Output the [x, y] coordinate of the center of the cell containing the given text.  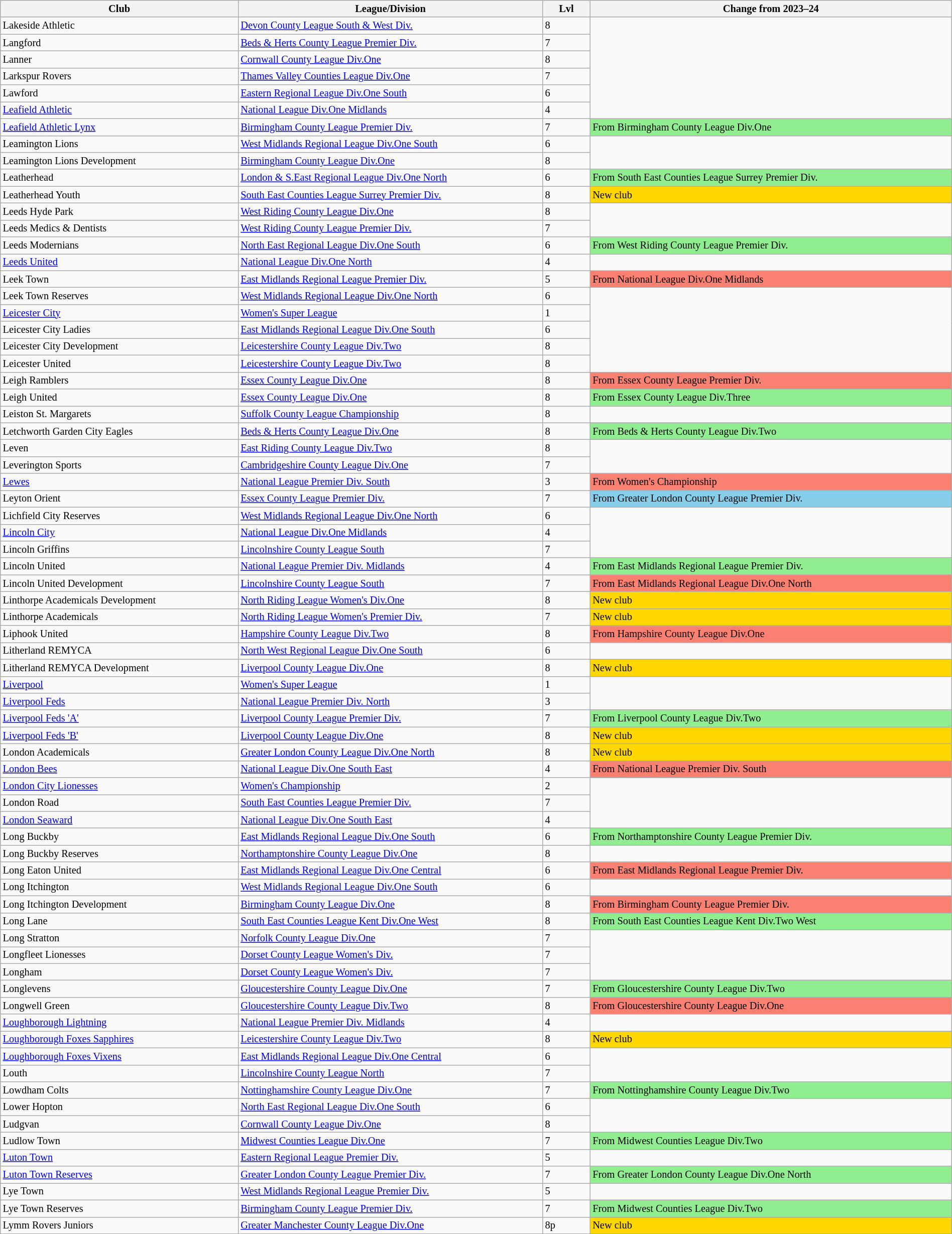
London City Lionesses [120, 786]
Eastern Regional League Premier Div. [390, 1158]
Leigh United [120, 397]
North West Regional League Div.One South [390, 651]
From Greater London County League Div.One North [771, 1175]
Essex County League Premier Div. [390, 499]
West Midlands Regional League Premier Div. [390, 1191]
Suffolk County League Championship [390, 414]
From East Midlands Regional League Div.One North [771, 583]
West Riding County League Div.One [390, 211]
League/Division [390, 9]
Lincoln United Development [120, 583]
From Beds & Herts County League Div.Two [771, 431]
London Academicals [120, 752]
Leamington Lions [120, 144]
Long Eaton United [120, 871]
Linthorpe Academicals Development [120, 600]
Long Stratton [120, 938]
North Riding League Women's Div.One [390, 600]
From Northamptonshire County League Premier Div. [771, 837]
Leigh Ramblers [120, 381]
Long Itchington Development [120, 904]
Loughborough Foxes Vixens [120, 1056]
London Seaward [120, 820]
Loughborough Lightning [120, 1023]
Long Buckby [120, 837]
Leicester United [120, 363]
Lower Hopton [120, 1107]
West Riding County League Premier Div. [390, 228]
Loughborough Foxes Sapphires [120, 1039]
Litherland REMYCA [120, 651]
Leicester City [120, 313]
Lymm Rovers Juniors [120, 1225]
Lye Town Reserves [120, 1208]
South East Counties League Surrey Premier Div. [390, 195]
London Road [120, 803]
Longham [120, 972]
From National League Div.One Midlands [771, 279]
Leek Town [120, 279]
Change from 2023–24 [771, 9]
Nottinghamshire County League Div.One [390, 1090]
Leeds Hyde Park [120, 211]
Lanner [120, 59]
Hampshire County League Div.Two [390, 634]
Letchworth Garden City Eagles [120, 431]
Liverpool County League Premier Div. [390, 718]
Thames Valley Counties League Div.One [390, 76]
Longwell Green [120, 1006]
South East Counties League Premier Div. [390, 803]
Greater London County League Premier Div. [390, 1175]
Leeds Modernians [120, 245]
Leiston St. Margarets [120, 414]
From Gloucestershire County League Div.One [771, 1006]
From National League Premier Div. South [771, 769]
Greater Manchester County League Div.One [390, 1225]
Liverpool [120, 685]
Leafield Athletic [120, 110]
From Birmingham County League Premier Div. [771, 904]
Langford [120, 43]
Cambridgeshire County League Div.One [390, 465]
From Women's Championship [771, 482]
8p [566, 1225]
Eastern Regional League Div.One South [390, 93]
London & S.East Regional League Div.One North [390, 178]
Lewes [120, 482]
Lakeside Athletic [120, 26]
From Essex County League Div.Three [771, 397]
Liverpool Feds 'A' [120, 718]
Leek Town Reserves [120, 296]
East Riding County League Div.Two [390, 448]
National League Premier Div. South [390, 482]
National League Div.One North [390, 262]
Gloucestershire County League Div.Two [390, 1006]
Ludgvan [120, 1124]
Leatherhead Youth [120, 195]
Liphook United [120, 634]
Lvl [566, 9]
Liverpool Feds 'B' [120, 735]
From Hampshire County League Div.One [771, 634]
Leyton Orient [120, 499]
Long Lane [120, 921]
Lincolnshire County League North [390, 1073]
2 [566, 786]
Liverpool Feds [120, 701]
Club [120, 9]
Lowdham Colts [120, 1090]
Gloucestershire County League Div.One [390, 989]
Lincoln United [120, 566]
Linthorpe Academicals [120, 617]
Leverington Sports [120, 465]
Leicester City Ladies [120, 330]
Luton Town Reserves [120, 1175]
Women's Championship [390, 786]
Leatherhead [120, 178]
From South East Counties League Kent Div.Two West [771, 921]
Norfolk County League Div.One [390, 938]
Louth [120, 1073]
National League Premier Div. North [390, 701]
Leeds United [120, 262]
From West Riding County League Premier Div. [771, 245]
Lye Town [120, 1191]
Midwest Counties League Div.One [390, 1141]
From Nottinghamshire County League Div.Two [771, 1090]
London Bees [120, 769]
East Midlands Regional League Premier Div. [390, 279]
Greater London County League Div.One North [390, 752]
From Essex County League Premier Div. [771, 381]
Leeds Medics & Dentists [120, 228]
From South East Counties League Surrey Premier Div. [771, 178]
Lincoln City [120, 533]
Beds & Herts County League Premier Div. [390, 43]
Larkspur Rovers [120, 76]
Litherland REMYCA Development [120, 668]
Devon County League South & West Div. [390, 26]
Leicester City Development [120, 346]
South East Counties League Kent Div.One West [390, 921]
From Liverpool County League Div.Two [771, 718]
North Riding League Women's Premier Div. [390, 617]
Lawford [120, 93]
Longlevens [120, 989]
Long Buckby Reserves [120, 853]
Lichfield City Reserves [120, 516]
Luton Town [120, 1158]
From Birmingham County League Div.One [771, 127]
From Gloucestershire County League Div.Two [771, 989]
Leamington Lions Development [120, 161]
Longfleet Lionesses [120, 955]
Lincoln Griffins [120, 549]
Leven [120, 448]
Long Itchington [120, 887]
Leafield Athletic Lynx [120, 127]
Ludlow Town [120, 1141]
Northamptonshire County League Div.One [390, 853]
From Greater London County League Premier Div. [771, 499]
Beds & Herts County League Div.One [390, 431]
